For the text-containing cell, return its midpoint in (x, y) coordinate format. 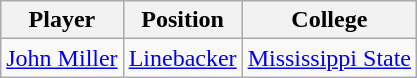
Linebacker (182, 58)
John Miller (62, 58)
College (329, 20)
Mississippi State (329, 58)
Position (182, 20)
Player (62, 20)
